Determine the (X, Y) coordinate at the center of the cell enclosing the given text.  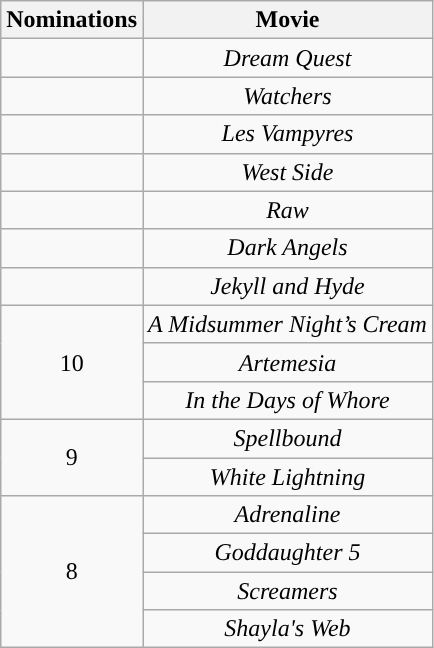
Dark Angels (287, 248)
Adrenaline (287, 515)
Les Vampyres (287, 134)
Jekyll and Hyde (287, 286)
West Side (287, 172)
Raw (287, 210)
10 (72, 362)
Goddaughter 5 (287, 553)
Nominations (72, 20)
In the Days of Whore (287, 400)
Dream Quest (287, 58)
A Midsummer Night’s Cream (287, 324)
Spellbound (287, 438)
Shayla's Web (287, 629)
Screamers (287, 591)
Watchers (287, 96)
Artemesia (287, 362)
White Lightning (287, 477)
9 (72, 457)
Movie (287, 20)
8 (72, 572)
